Extract the [x, y] coordinate from the center of the cell holding the provided text.  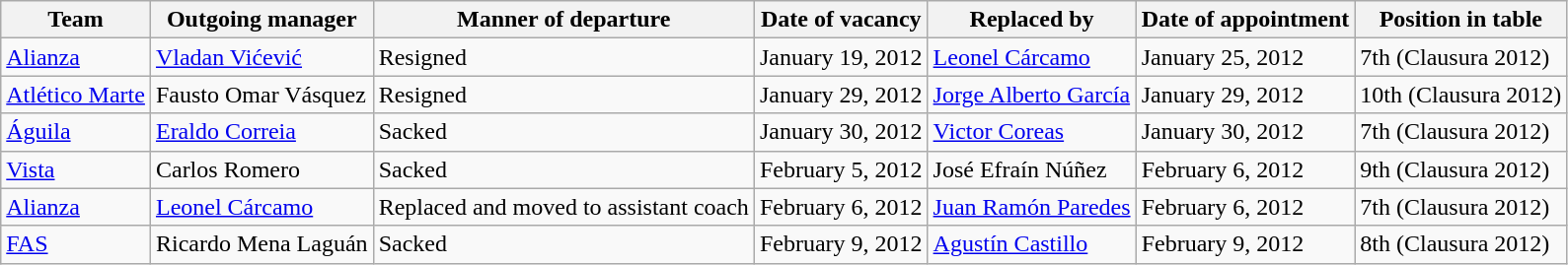
Outgoing manager [261, 20]
9th (Clausura 2012) [1460, 169]
Replaced and moved to assistant coach [563, 207]
Date of appointment [1245, 20]
Eraldo Correia [261, 132]
Carlos Romero [261, 169]
8th (Clausura 2012) [1460, 244]
Replaced by [1032, 20]
Ricardo Mena Laguán [261, 244]
February 5, 2012 [841, 169]
Victor Coreas [1032, 132]
Jorge Alberto García [1032, 95]
FAS [76, 244]
Águila [76, 132]
10th (Clausura 2012) [1460, 95]
Position in table [1460, 20]
Team [76, 20]
José Efraín Núñez [1032, 169]
Juan Ramón Paredes [1032, 207]
Fausto Omar Vásquez [261, 95]
Date of vacancy [841, 20]
Manner of departure [563, 20]
January 19, 2012 [841, 57]
Agustín Castillo [1032, 244]
Vladan Vićević [261, 57]
Atlético Marte [76, 95]
January 25, 2012 [1245, 57]
Vista [76, 169]
